Provide the (x, y) coordinate of the cell's center where the given text is located.  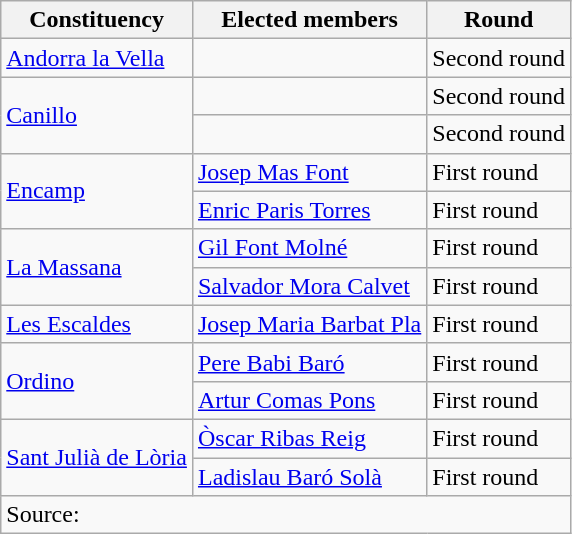
Josep Mas Font (309, 172)
Constituency (97, 20)
Andorra la Vella (97, 58)
Josep Maria Barbat Pla (309, 324)
Sant Julià de Lòria (97, 457)
Elected members (309, 20)
La Massana (97, 267)
Enric Paris Torres (309, 210)
Canillo (97, 115)
Les Escaldes (97, 324)
Source: (286, 515)
Òscar Ribas Reig (309, 438)
Gil Font Molné (309, 248)
Encamp (97, 191)
Ordino (97, 381)
Ladislau Baró Solà (309, 477)
Salvador Mora Calvet (309, 286)
Pere Babi Baró (309, 362)
Round (499, 20)
Artur Comas Pons (309, 400)
